Detect which cell encompasses the target text, then output its (x, y) center coordinate. 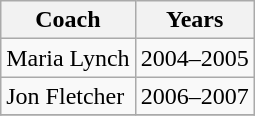
Coach (68, 20)
Maria Lynch (68, 58)
Years (194, 20)
2004–2005 (194, 58)
Jon Fletcher (68, 96)
2006–2007 (194, 96)
